Return [X, Y] of the center of cell containing provided text 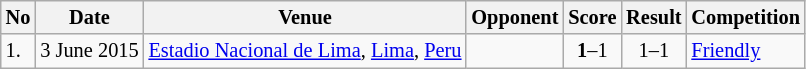
No [18, 17]
1. [18, 51]
Estadio Nacional de Lima, Lima, Peru [306, 51]
Date [89, 17]
Friendly [745, 51]
Competition [745, 17]
Score [592, 17]
3 June 2015 [89, 51]
Result [654, 17]
Venue [306, 17]
Opponent [514, 17]
